Determine the [X, Y] coordinate at the center of the cell enclosing the given text.  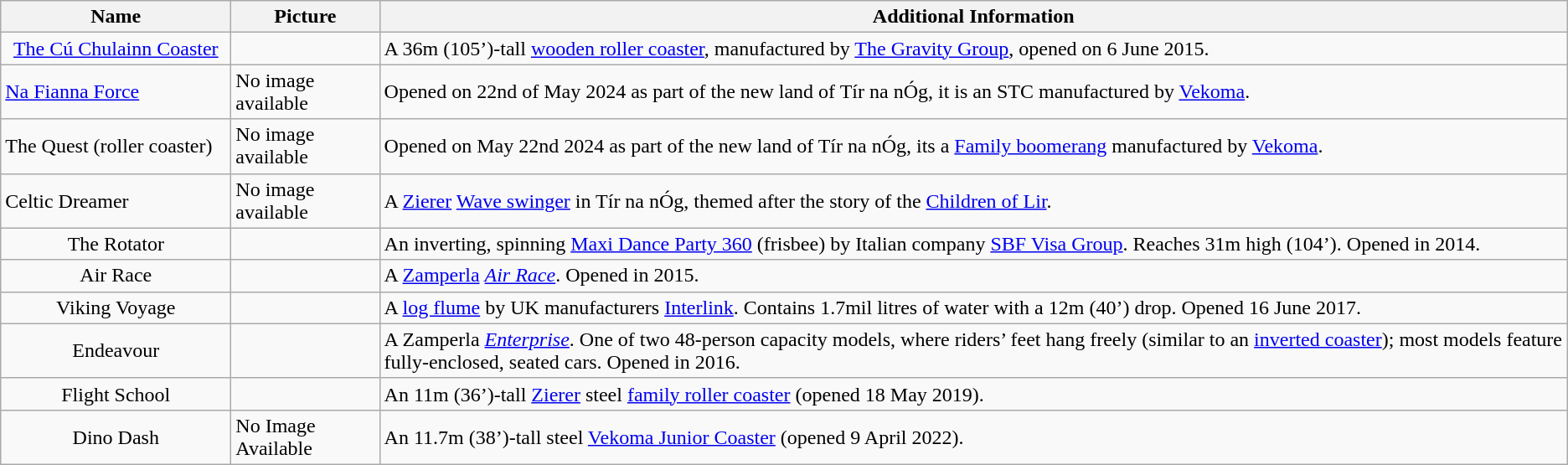
An 11.7m (38’)-tall steel Vekoma Junior Coaster (opened 9 April 2022). [973, 437]
A 36m (105’)-tall wooden roller coaster, manufactured by The Gravity Group, opened on 6 June 2015. [973, 49]
Air Race [116, 276]
An 11m (36’)-tall Zierer steel family roller coaster (opened 18 May 2019). [973, 394]
The Cú Chulainn Coaster [116, 49]
A Zierer Wave swinger in Tír na nÓg, themed after the story of the Children of Lir. [973, 201]
Dino Dash [116, 437]
No Image Available [305, 437]
The Quest (roller coaster) [116, 146]
Opened on 22nd of May 2024 as part of the new land of Tír na nÓg, it is an STC manufactured by Vekoma. [973, 92]
Endeavour [116, 350]
Flight School [116, 394]
Name [116, 17]
Picture [305, 17]
Viking Voyage [116, 307]
A log flume by UK manufacturers Interlink. Contains 1.7mil litres of water with a 12m (40’) drop. Opened 16 June 2017. [973, 307]
Opened on May 22nd 2024 as part of the new land of Tír na nÓg, its a Family boomerang manufactured by Vekoma. [973, 146]
Additional Information [973, 17]
Celtic Dreamer [116, 201]
Na Fianna Force [116, 92]
The Rotator [116, 244]
A Zamperla Air Race. Opened in 2015. [973, 276]
An inverting, spinning Maxi Dance Party 360 (frisbee) by Italian company SBF Visa Group. Reaches 31m high (104’). Opened in 2014. [973, 244]
